Return [X, Y] of the center of cell containing provided text 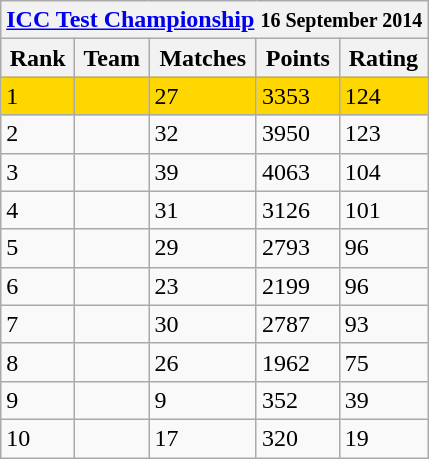
26 [203, 362]
4063 [298, 172]
Matches [203, 58]
75 [384, 362]
19 [384, 438]
101 [384, 210]
2 [38, 134]
30 [203, 324]
3353 [298, 96]
320 [298, 438]
2199 [298, 286]
10 [38, 438]
8 [38, 362]
23 [203, 286]
352 [298, 400]
Rank [38, 58]
5 [38, 248]
Points [298, 58]
93 [384, 324]
1 [38, 96]
124 [384, 96]
2787 [298, 324]
1962 [298, 362]
3126 [298, 210]
4 [38, 210]
Rating [384, 58]
29 [203, 248]
104 [384, 172]
2793 [298, 248]
ICC Test Championship 16 September 2014 [214, 20]
7 [38, 324]
31 [203, 210]
3950 [298, 134]
17 [203, 438]
3 [38, 172]
123 [384, 134]
Team [112, 58]
32 [203, 134]
27 [203, 96]
6 [38, 286]
